For the text-containing cell, return its midpoint in (x, y) coordinate format. 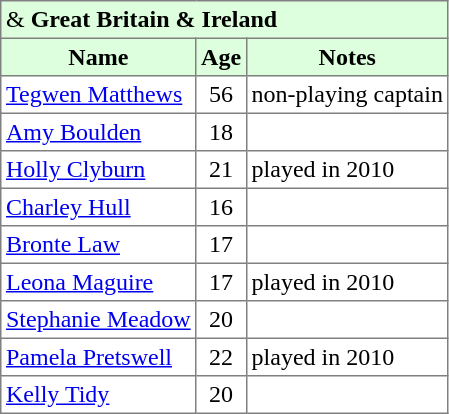
Holly Clyburn (98, 170)
18 (221, 132)
56 (221, 95)
Leona Maguire (98, 282)
& Great Britain & Ireland (224, 20)
Name (98, 57)
Notes (347, 57)
Kelly Tidy (98, 395)
22 (221, 357)
Bronte Law (98, 245)
non-playing captain (347, 95)
Charley Hull (98, 207)
Pamela Pretswell (98, 357)
Age (221, 57)
Stephanie Meadow (98, 320)
21 (221, 170)
16 (221, 207)
Amy Boulden (98, 132)
Tegwen Matthews (98, 95)
